Search for the cell housing the specified text and yield its [x, y] center coordinate. 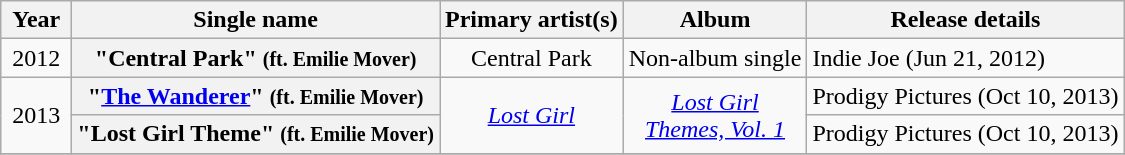
Single name [256, 20]
Album [715, 20]
Year [36, 20]
Lost Girl [532, 115]
"Lost Girl Theme" (ft. Emilie Mover) [256, 134]
"Central Park" (ft. Emilie Mover) [256, 58]
2013 [36, 115]
Indie Joe (Jun 21, 2012) [966, 58]
Release details [966, 20]
"The Wanderer" (ft. Emilie Mover) [256, 96]
2012 [36, 58]
Lost GirlThemes, Vol. 1 [715, 115]
Non-album single [715, 58]
Primary artist(s) [532, 20]
Central Park [532, 58]
